Extract the (X, Y) coordinate from the center of the cell holding the provided text.  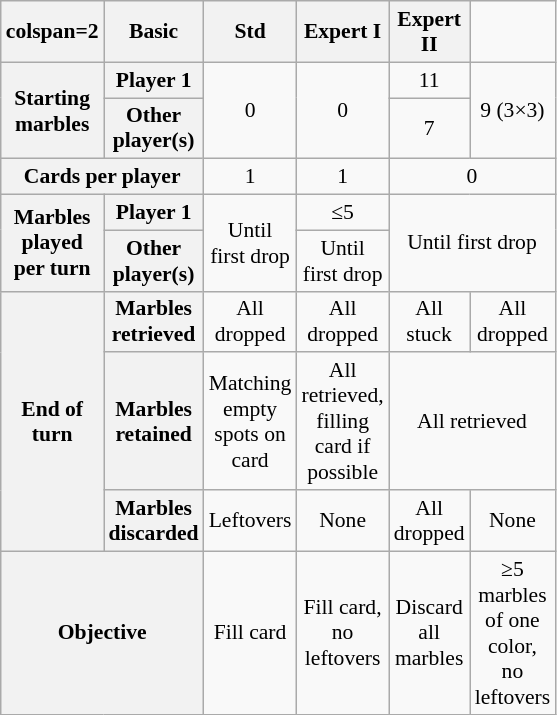
Discard all marbles (430, 632)
Marbles played per turn (52, 244)
Std (250, 32)
All retrieved (472, 422)
Marbles discarded (154, 520)
Objective (102, 632)
Expert I (342, 32)
Cards per player (102, 177)
colspan=2 (52, 32)
Starting marbles (52, 110)
11 (430, 80)
Marbles retained (154, 422)
7 (430, 128)
Leftovers (250, 520)
Matching empty spots on card (250, 422)
Basic (154, 32)
9 (3×3) (513, 110)
All retrieved, filling card if possible (342, 422)
Fill card (250, 632)
All stuck (430, 322)
Marbles retrieved (154, 322)
Expert II (430, 32)
≥5 marbles of one color, no leftovers (513, 632)
Fill card, no leftovers (342, 632)
≤5 (342, 213)
End of turn (52, 421)
